Locate the cell with the specified text and output its [x, y] center coordinate. 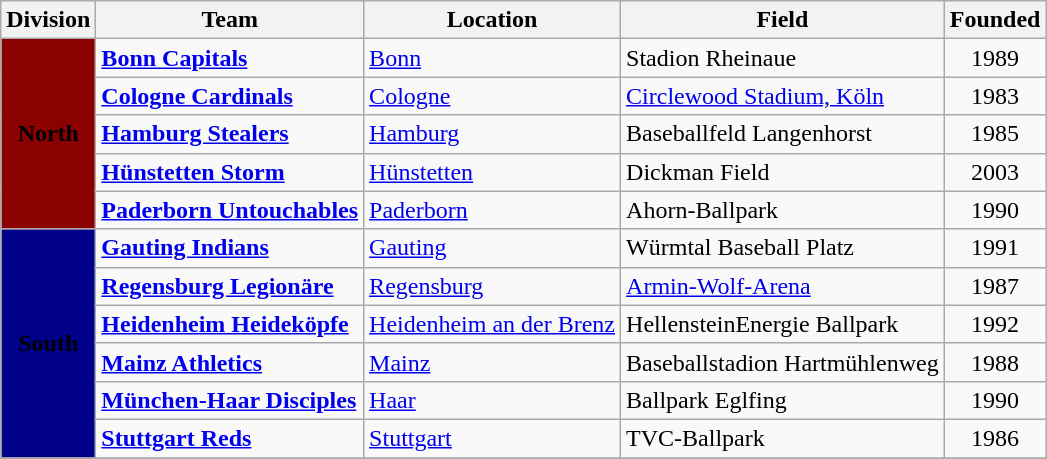
1986 [995, 438]
Heidenheim an der Brenz [492, 324]
Haar [492, 400]
Location [492, 20]
1985 [995, 134]
HellensteinEnergie Ballpark [783, 324]
Würmtal Baseball Platz [783, 248]
Hamburg [492, 134]
Circlewood Stadium, Köln [783, 96]
Division [48, 20]
Hünstetten Storm [230, 172]
Regensburg Legionäre [230, 286]
Bonn Capitals [230, 58]
Hünstetten [492, 172]
Cologne Cardinals [230, 96]
Mainz [492, 362]
Paderborn Untouchables [230, 210]
Gauting Indians [230, 248]
Stuttgart [492, 438]
Bonn [492, 58]
Stadion Rheinaue [783, 58]
Baseballfeld Langenhorst [783, 134]
Paderborn [492, 210]
Dickman Field [783, 172]
Ahorn-Ballpark [783, 210]
Founded [995, 20]
2003 [995, 172]
Mainz Athletics [230, 362]
1987 [995, 286]
Ballpark Eglfing [783, 400]
München-Haar Disciples [230, 400]
Gauting [492, 248]
Field [783, 20]
TVC-Ballpark [783, 438]
1989 [995, 58]
Baseballstadion Hartmühlenweg [783, 362]
1983 [995, 96]
Stuttgart Reds [230, 438]
1988 [995, 362]
Cologne [492, 96]
Armin-Wolf-Arena [783, 286]
South [48, 343]
Heidenheim Heideköpfe [230, 324]
1991 [995, 248]
Hamburg Stealers [230, 134]
1992 [995, 324]
Regensburg [492, 286]
Team [230, 20]
North [48, 134]
